Locate the cell with the specified text and output its [X, Y] center coordinate. 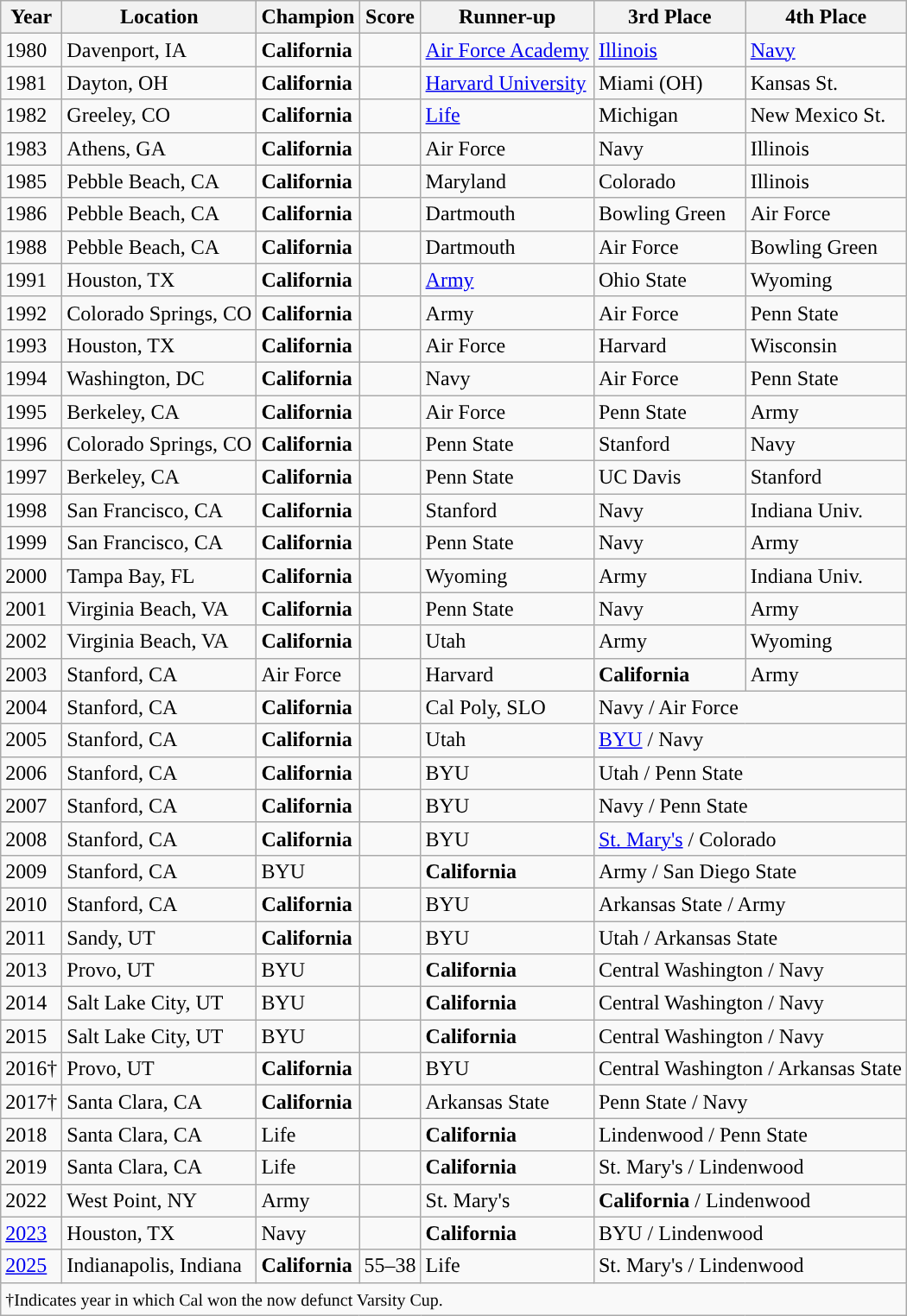
2025 [31, 1266]
2013 [31, 971]
Davenport, IA [159, 50]
1999 [31, 543]
Runner-up [507, 17]
UC Davis [669, 478]
Arkansas State / Army [750, 904]
Cal Poly, SLO [507, 707]
2001 [31, 609]
Central Washington / Arkansas State [750, 1069]
2011 [31, 937]
1988 [31, 247]
1981 [31, 83]
Utah / Penn State [750, 773]
2009 [31, 871]
West Point, NY [159, 1200]
Washington, DC [159, 378]
†Indicates year in which Cal won the now defunct Varsity Cup. [454, 1299]
Michigan [669, 116]
Dayton, OH [159, 83]
2019 [31, 1167]
BYU / Navy [750, 740]
Navy / Penn State [750, 806]
Tampa Bay, FL [159, 576]
St. Mary's / Colorado [750, 838]
2015 [31, 1036]
2014 [31, 1003]
Arkansas State [507, 1102]
Kansas St. [826, 83]
1993 [31, 345]
1997 [31, 478]
2004 [31, 707]
New Mexico St. [826, 116]
BYU / Lindenwood [750, 1233]
Indianapolis, Indiana [159, 1266]
Maryland [507, 181]
Year [31, 17]
Lindenwood / Penn State [750, 1135]
2016† [31, 1069]
Wisconsin [826, 345]
Location [159, 17]
Army / San Diego State [750, 871]
2008 [31, 838]
1991 [31, 280]
2003 [31, 674]
2017† [31, 1102]
2005 [31, 740]
2018 [31, 1135]
1982 [31, 116]
2010 [31, 904]
1983 [31, 149]
2002 [31, 642]
Athens, GA [159, 149]
2007 [31, 806]
2023 [31, 1233]
1985 [31, 181]
2022 [31, 1200]
1992 [31, 313]
4th Place [826, 17]
1996 [31, 445]
Air Force Academy [507, 50]
Harvard University [507, 83]
Greeley, CO [159, 116]
Champion [308, 17]
Utah / Arkansas State [750, 937]
Miami (OH) [669, 83]
1986 [31, 214]
California / Lindenwood [750, 1200]
Ohio State [669, 280]
Colorado [669, 181]
Navy / Air Force [750, 707]
55–38 [390, 1266]
3rd Place [669, 17]
2000 [31, 576]
1994 [31, 378]
Penn State / Navy [750, 1102]
1980 [31, 50]
1995 [31, 412]
St. Mary's [507, 1200]
Sandy, UT [159, 937]
1998 [31, 510]
Score [390, 17]
2006 [31, 773]
